Identify which cell holds the provided text, then report its (x, y) central coordinate. 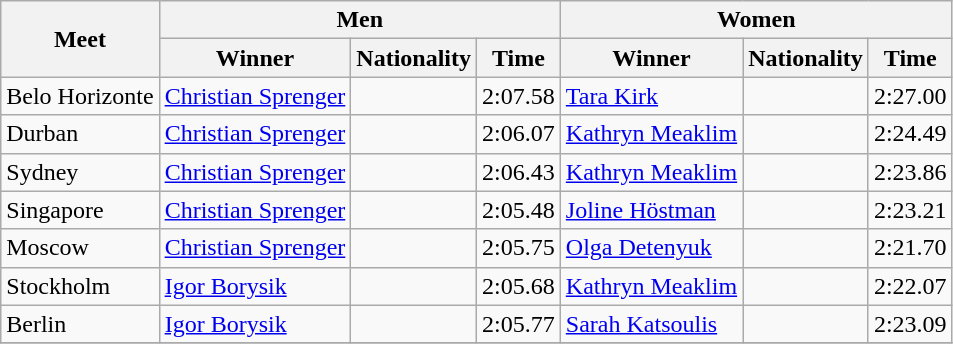
2:27.00 (910, 96)
Meet (80, 39)
Tara Kirk (651, 96)
2:06.07 (519, 134)
2:05.68 (519, 286)
Women (756, 20)
Berlin (80, 324)
2:24.49 (910, 134)
2:21.70 (910, 248)
Olga Detenyuk (651, 248)
Belo Horizonte (80, 96)
Sarah Katsoulis (651, 324)
2:05.75 (519, 248)
2:23.09 (910, 324)
Men (360, 20)
2:07.58 (519, 96)
Joline Höstman (651, 210)
Sydney (80, 172)
Stockholm (80, 286)
2:22.07 (910, 286)
Singapore (80, 210)
Durban (80, 134)
2:05.48 (519, 210)
2:23.21 (910, 210)
2:06.43 (519, 172)
2:05.77 (519, 324)
2:23.86 (910, 172)
Moscow (80, 248)
